Detect which cell encompasses the target text, then output its [x, y] center coordinate. 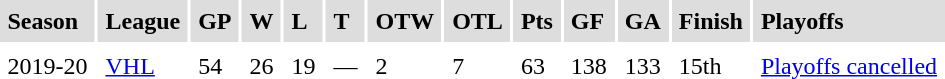
Finish [710, 21]
OTL [478, 21]
Pts [536, 21]
L [304, 21]
W [262, 21]
Playoffs [848, 21]
League [143, 21]
OTW [405, 21]
GF [588, 21]
Season [48, 21]
GP [215, 21]
GA [642, 21]
T [346, 21]
